Detect which cell encompasses the target text, then output its [X, Y] center coordinate. 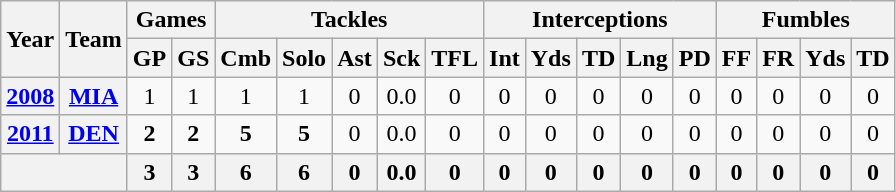
GP [149, 58]
2011 [30, 134]
MIA [94, 96]
Int [505, 58]
Interceptions [600, 20]
FR [778, 58]
TFL [455, 58]
Lng [647, 58]
Sck [401, 58]
GS [194, 58]
Team [94, 39]
Ast [355, 58]
FF [736, 58]
Solo [304, 58]
DEN [94, 134]
Cmb [246, 58]
Fumbles [806, 20]
2008 [30, 96]
Games [170, 20]
Tackles [350, 20]
PD [694, 58]
Year [30, 39]
